Detect which cell encompasses the target text, then output its (x, y) center coordinate. 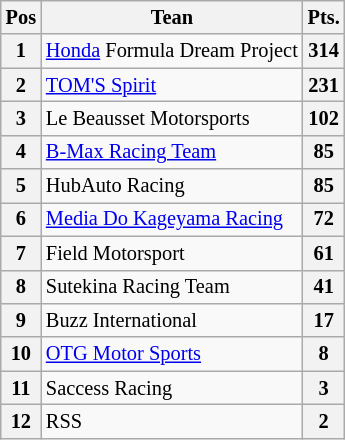
Tean (172, 17)
231 (324, 85)
HubAuto Racing (172, 186)
6 (21, 219)
17 (324, 320)
Sutekina Racing Team (172, 287)
314 (324, 51)
11 (21, 388)
Field Motorsport (172, 253)
1 (21, 51)
5 (21, 186)
61 (324, 253)
B-Max Racing Team (172, 152)
Pos (21, 17)
Saccess Racing (172, 388)
9 (21, 320)
10 (21, 354)
12 (21, 421)
4 (21, 152)
102 (324, 118)
RSS (172, 421)
Buzz International (172, 320)
Honda Formula Dream Project (172, 51)
Media Do Kageyama Racing (172, 219)
72 (324, 219)
Le Beausset Motorsports (172, 118)
7 (21, 253)
OTG Motor Sports (172, 354)
TOM'S Spirit (172, 85)
Pts. (324, 17)
41 (324, 287)
